From the cell containing the given text, extract its center point as [X, Y] coordinate. 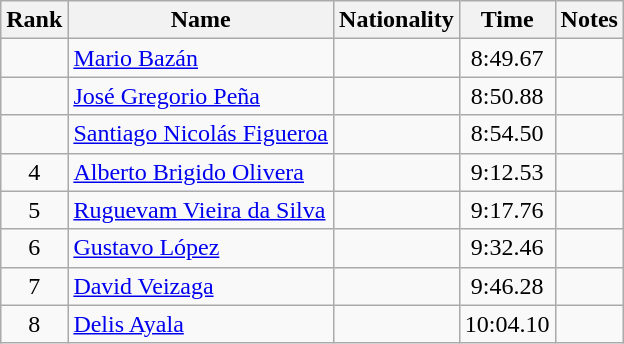
David Veizaga [201, 286]
9:17.76 [507, 210]
8 [34, 324]
Alberto Brigido Olivera [201, 172]
8:50.88 [507, 96]
Delis Ayala [201, 324]
Name [201, 20]
6 [34, 248]
Gustavo López [201, 248]
Notes [589, 20]
8:54.50 [507, 134]
Rank [34, 20]
7 [34, 286]
4 [34, 172]
8:49.67 [507, 58]
10:04.10 [507, 324]
Ruguevam Vieira da Silva [201, 210]
Time [507, 20]
9:32.46 [507, 248]
Nationality [397, 20]
Santiago Nicolás Figueroa [201, 134]
9:12.53 [507, 172]
José Gregorio Peña [201, 96]
Mario Bazán [201, 58]
5 [34, 210]
9:46.28 [507, 286]
